Return [X, Y] of the center of cell containing provided text 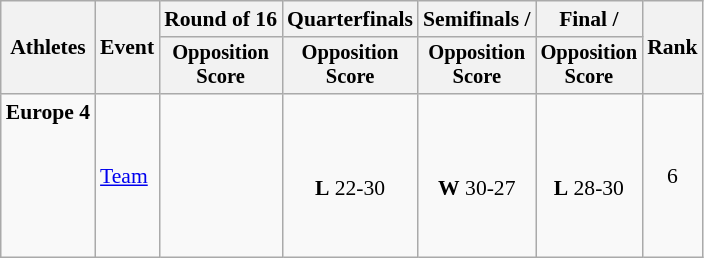
L 28-30 [590, 176]
Europe 4 [48, 176]
W 30-27 [476, 176]
L 22-30 [350, 176]
Final / [590, 19]
Athletes [48, 48]
Rank [672, 48]
6 [672, 176]
Semifinals / [476, 19]
Quarterfinals [350, 19]
Event [127, 48]
Team [127, 176]
Round of 16 [220, 19]
